Find where the given text appears and provide that cell's center as (X, Y) coordinate. 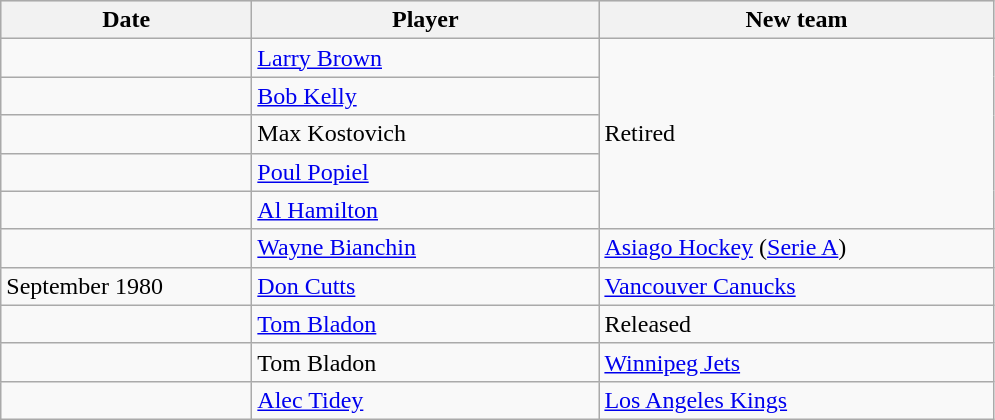
Alec Tidey (426, 400)
Al Hamilton (426, 210)
Player (426, 20)
New team (796, 20)
September 1980 (126, 286)
Los Angeles Kings (796, 400)
Max Kostovich (426, 134)
Wayne Bianchin (426, 248)
Asiago Hockey (Serie A) (796, 248)
Released (796, 324)
Retired (796, 134)
Poul Popiel (426, 172)
Bob Kelly (426, 96)
Vancouver Canucks (796, 286)
Winnipeg Jets (796, 362)
Date (126, 20)
Larry Brown (426, 58)
Don Cutts (426, 286)
